Detect which cell encompasses the target text, then output its [x, y] center coordinate. 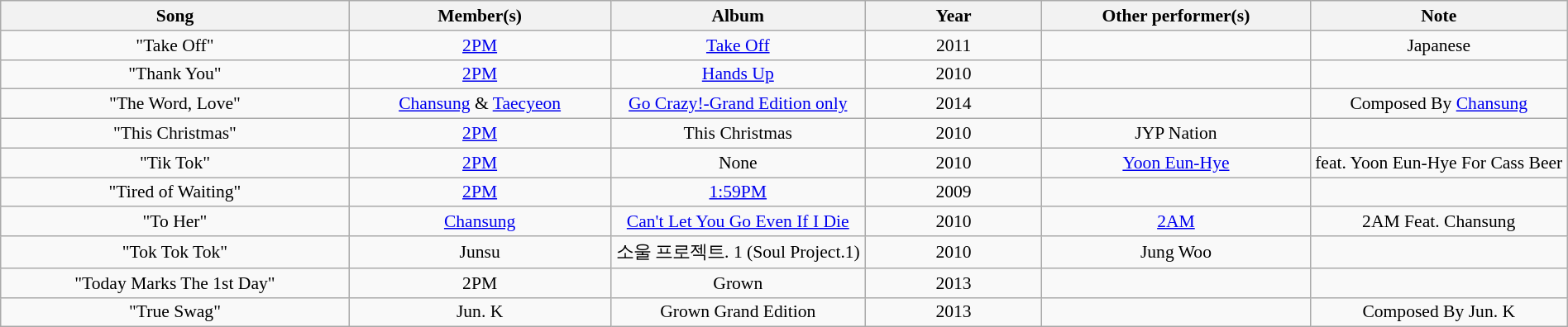
"This Christmas" [175, 133]
Yoon Eun-Hye [1176, 163]
Japanese [1439, 45]
Can't Let You Go Even If I Die [738, 221]
feat. Yoon Eun-Hye For Cass Beer [1439, 163]
Song [175, 16]
Note [1439, 16]
Album [738, 16]
2009 [954, 192]
1:59PM [738, 192]
"To Her" [175, 221]
Composed By Jun. K [1439, 312]
"Take Off" [175, 45]
"Thank You" [175, 74]
2AM [1176, 221]
Composed By Chansung [1439, 104]
"The Word, Love" [175, 104]
"True Swag" [175, 312]
Grown Grand Edition [738, 312]
Grown [738, 282]
"Tik Tok" [175, 163]
Chansung [480, 221]
2AM Feat. Chansung [1439, 221]
Take Off [738, 45]
Jung Woo [1176, 253]
Other performer(s) [1176, 16]
This Christmas [738, 133]
Member(s) [480, 16]
2011 [954, 45]
Go Crazy!-Grand Edition only [738, 104]
None [738, 163]
Chansung & Taecyeon [480, 104]
Junsu [480, 253]
"Tok Tok Tok" [175, 253]
2014 [954, 104]
JYP Nation [1176, 133]
Hands Up [738, 74]
"Tired of Waiting" [175, 192]
Jun. K [480, 312]
Year [954, 16]
소울 프로젝트. 1 (Soul Project.1) [738, 253]
"Today Marks The 1st Day" [175, 282]
